Locate the cell with the specified text and output its [X, Y] center coordinate. 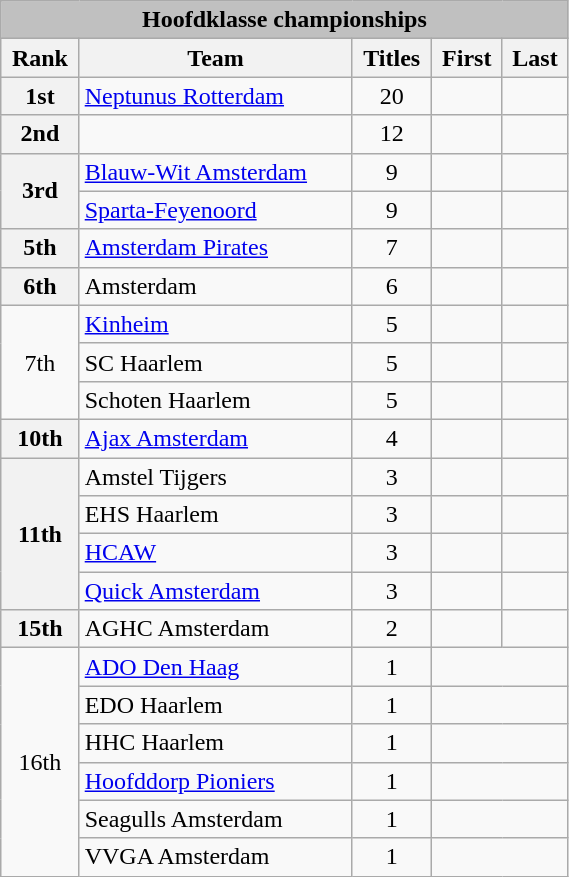
Last [535, 58]
VVGA Amsterdam [216, 857]
First [466, 58]
15th [40, 629]
ADO Den Haag [216, 667]
Amstel Tijgers [216, 477]
Rank [40, 58]
6th [40, 286]
3rd [40, 191]
Amsterdam [216, 286]
7th [40, 362]
10th [40, 438]
Seagulls Amsterdam [216, 819]
SC Haarlem [216, 362]
Sparta-Feyenoord [216, 210]
EHS Haarlem [216, 515]
EDO Haarlem [216, 705]
Titles [392, 58]
HHC Haarlem [216, 743]
Team [216, 58]
Kinheim [216, 324]
12 [392, 134]
11th [40, 534]
AGHC Amsterdam [216, 629]
4 [392, 438]
Quick Amsterdam [216, 591]
Hoofdklasse championships [284, 20]
16th [40, 762]
2nd [40, 134]
HCAW [216, 553]
Schoten Haarlem [216, 400]
Neptunus Rotterdam [216, 96]
Ajax Amsterdam [216, 438]
20 [392, 96]
2 [392, 629]
6 [392, 286]
7 [392, 248]
Hoofddorp Pioniers [216, 781]
1st [40, 96]
Blauw-Wit Amsterdam [216, 172]
5th [40, 248]
Amsterdam Pirates [216, 248]
